Identify which cell holds the provided text, then report its [X, Y] central coordinate. 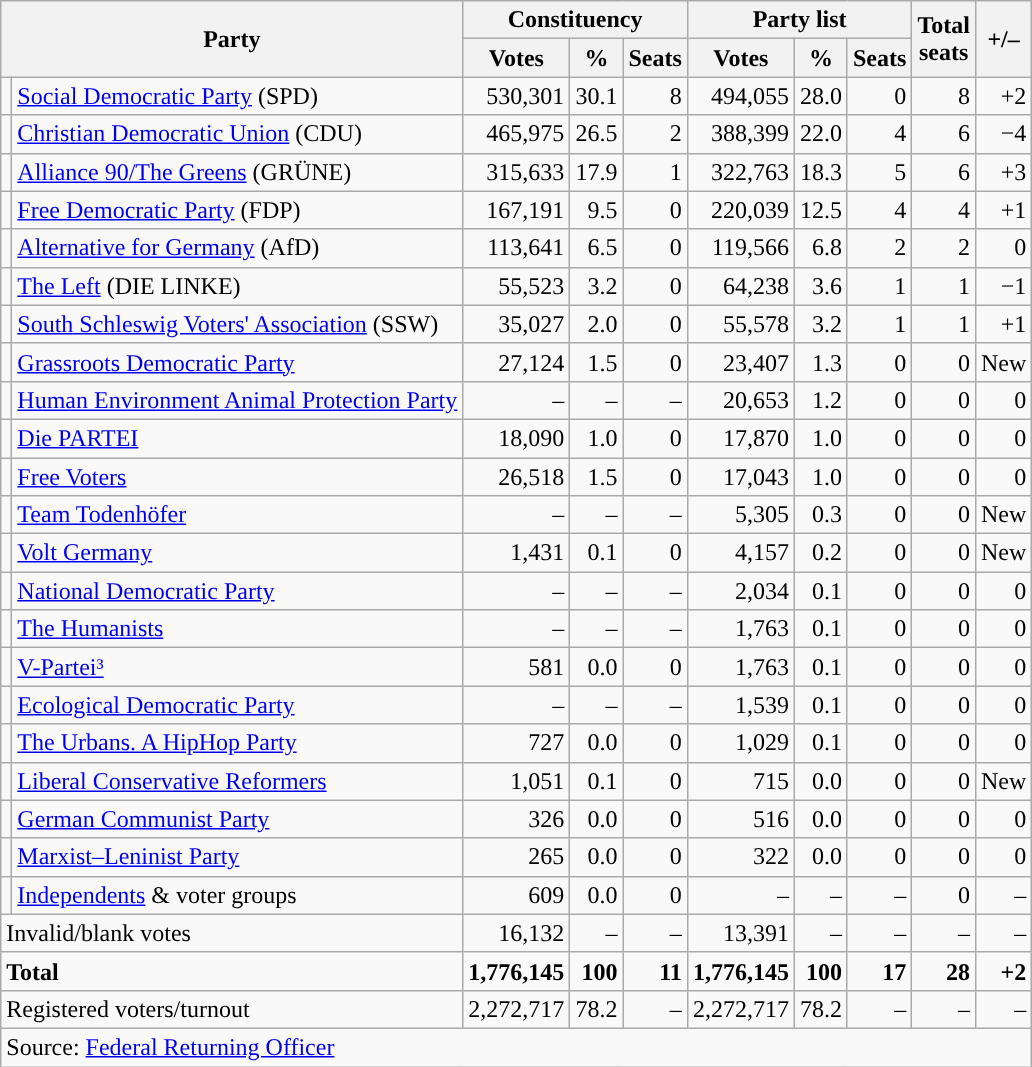
465,975 [516, 134]
113,641 [516, 248]
28.0 [820, 96]
265 [516, 857]
28 [944, 971]
530,301 [516, 96]
4,157 [740, 553]
220,039 [740, 210]
6.8 [820, 248]
1,051 [516, 781]
727 [516, 743]
Free Voters [238, 477]
315,633 [516, 172]
National Democratic Party [238, 591]
V-Partei³ [238, 667]
Grassroots Democratic Party [238, 362]
167,191 [516, 210]
Registered voters/turnout [232, 1009]
30.1 [596, 96]
55,578 [740, 324]
Alternative for Germany (AfD) [238, 248]
18.3 [820, 172]
Human Environment Animal Protection Party [238, 400]
Invalid/blank votes [232, 933]
55,523 [516, 286]
−1 [1003, 286]
388,399 [740, 134]
1,029 [740, 743]
13,391 [740, 933]
1,539 [740, 705]
322,763 [740, 172]
German Communist Party [238, 819]
The Left (DIE LINKE) [238, 286]
Party [232, 39]
64,238 [740, 286]
1,431 [516, 553]
6.5 [596, 248]
17.9 [596, 172]
23,407 [740, 362]
+3 [1003, 172]
Marxist–Leninist Party [238, 857]
26.5 [596, 134]
5,305 [740, 515]
581 [516, 667]
5 [879, 172]
Party list [800, 20]
Christian Democratic Union (CDU) [238, 134]
Team Todenhöfer [238, 515]
2.0 [596, 324]
17 [879, 971]
26,518 [516, 477]
Die PARTEI [238, 438]
16,132 [516, 933]
715 [740, 781]
119,566 [740, 248]
3.6 [820, 286]
326 [516, 819]
1.3 [820, 362]
1.2 [820, 400]
494,055 [740, 96]
9.5 [596, 210]
The Humanists [238, 629]
+/– [1003, 39]
22.0 [820, 134]
South Schleswig Voters' Association (SSW) [238, 324]
0.3 [820, 515]
516 [740, 819]
27,124 [516, 362]
35,027 [516, 324]
20,653 [740, 400]
Social Democratic Party (SPD) [238, 96]
322 [740, 857]
Ecological Democratic Party [238, 705]
Constituency [576, 20]
609 [516, 895]
The Urbans. A HipHop Party [238, 743]
Free Democratic Party (FDP) [238, 210]
17,043 [740, 477]
2,034 [740, 591]
−4 [1003, 134]
Independents & voter groups [238, 895]
0.2 [820, 553]
17,870 [740, 438]
Volt Germany [238, 553]
Alliance 90/The Greens (GRÜNE) [238, 172]
11 [655, 971]
Total [232, 971]
Liberal Conservative Reformers [238, 781]
Source: Federal Returning Officer [516, 1047]
Totalseats [944, 39]
18,090 [516, 438]
12.5 [820, 210]
